For the text-containing cell, return its midpoint in (X, Y) coordinate format. 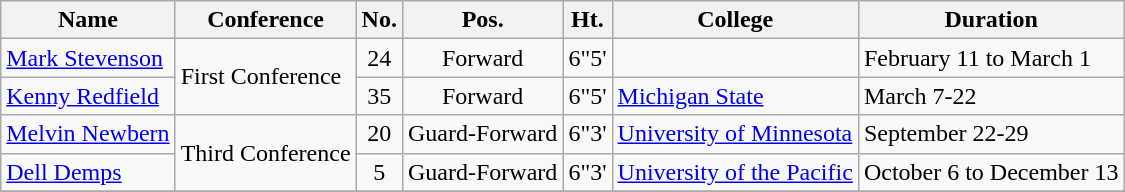
Conference (266, 20)
February 11 to March 1 (991, 58)
24 (379, 58)
October 6 to December 13 (991, 172)
Kenny Redfield (88, 96)
University of the Pacific (735, 172)
No. (379, 20)
Duration (991, 20)
College (735, 20)
Melvin Newbern (88, 134)
35 (379, 96)
University of Minnesota (735, 134)
5 (379, 172)
Dell Demps (88, 172)
March 7-22 (991, 96)
20 (379, 134)
Name (88, 20)
Pos. (482, 20)
Michigan State (735, 96)
Third Conference (266, 153)
First Conference (266, 77)
September 22-29 (991, 134)
Mark Stevenson (88, 58)
Ht. (588, 20)
